Extract the [X, Y] coordinate from the center of the cell holding the provided text.  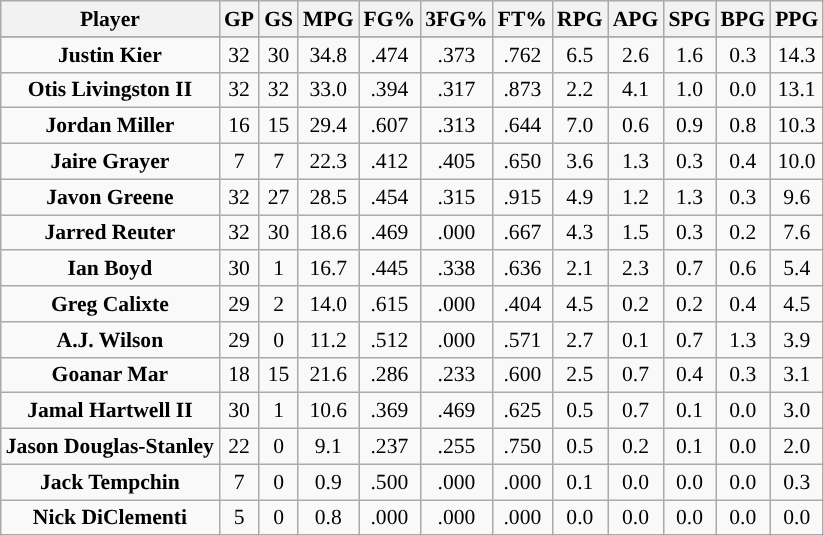
Javon Greene [110, 197]
Jaire Grayer [110, 162]
Otis Livingston II [110, 90]
FT% [522, 19]
18.6 [328, 233]
FG% [390, 19]
.317 [456, 90]
2.2 [580, 90]
10.3 [796, 126]
.667 [522, 233]
GP [239, 19]
13.1 [796, 90]
Greg Calixte [110, 304]
APG [636, 19]
9.1 [328, 447]
2.7 [580, 340]
Player [110, 19]
4.9 [580, 197]
11.2 [328, 340]
Jamal Hartwell II [110, 411]
2.5 [580, 375]
.255 [456, 447]
7.6 [796, 233]
2 [278, 304]
1.5 [636, 233]
29.4 [328, 126]
.237 [390, 447]
3.0 [796, 411]
.615 [390, 304]
27 [278, 197]
21.6 [328, 375]
Jason Douglas-Stanley [110, 447]
33.0 [328, 90]
6.5 [580, 55]
2.6 [636, 55]
.873 [522, 90]
.412 [390, 162]
14.3 [796, 55]
9.6 [796, 197]
16.7 [328, 269]
.636 [522, 269]
.315 [456, 197]
28.5 [328, 197]
10.0 [796, 162]
.750 [522, 447]
18 [239, 375]
.625 [522, 411]
BPG [744, 19]
Ian Boyd [110, 269]
Jack Tempchin [110, 482]
.394 [390, 90]
.445 [390, 269]
3.9 [796, 340]
2.3 [636, 269]
7.0 [580, 126]
3FG% [456, 19]
22.3 [328, 162]
.644 [522, 126]
.500 [390, 482]
.313 [456, 126]
.373 [456, 55]
5.4 [796, 269]
5 [239, 518]
Justin Kier [110, 55]
.404 [522, 304]
3.1 [796, 375]
Goanar Mar [110, 375]
.286 [390, 375]
.762 [522, 55]
.650 [522, 162]
GS [278, 19]
.571 [522, 340]
Nick DiClementi [110, 518]
.405 [456, 162]
MPG [328, 19]
.600 [522, 375]
.233 [456, 375]
1.6 [689, 55]
22 [239, 447]
4.1 [636, 90]
2.0 [796, 447]
2.1 [580, 269]
14.0 [328, 304]
10.6 [328, 411]
Jordan Miller [110, 126]
.369 [390, 411]
.915 [522, 197]
3.6 [580, 162]
RPG [580, 19]
.338 [456, 269]
PPG [796, 19]
1.2 [636, 197]
.474 [390, 55]
SPG [689, 19]
1.0 [689, 90]
Jarred Reuter [110, 233]
A.J. Wilson [110, 340]
.607 [390, 126]
.512 [390, 340]
4.3 [580, 233]
.454 [390, 197]
34.8 [328, 55]
16 [239, 126]
